Pinpoint the cell where the given text exists, returning its (x, y) midpoint coordinate. 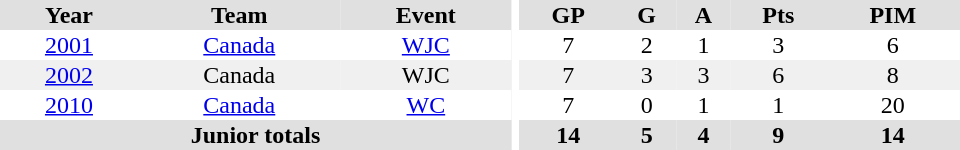
GP (568, 15)
5 (646, 135)
2001 (69, 45)
2010 (69, 105)
20 (893, 105)
4 (704, 135)
9 (778, 135)
8 (893, 75)
PIM (893, 15)
0 (646, 105)
A (704, 15)
Team (240, 15)
Event (426, 15)
2 (646, 45)
Year (69, 15)
Pts (778, 15)
G (646, 15)
2002 (69, 75)
WC (426, 105)
Junior totals (256, 135)
